Detect which cell encompasses the target text, then output its (x, y) center coordinate. 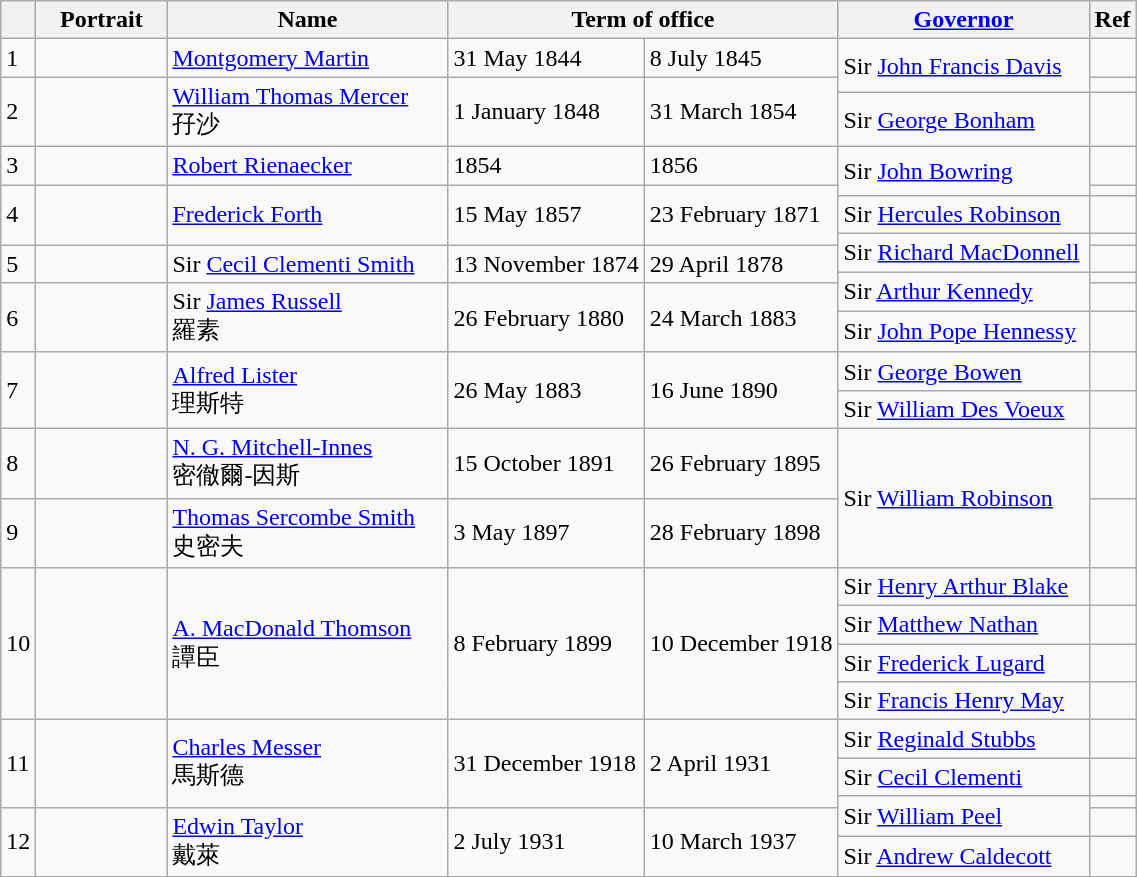
Thomas Sercombe Smith史密夫 (308, 533)
Sir William Robinson (964, 498)
12 (18, 842)
Sir William Des Voeux (964, 409)
1 (18, 58)
13 November 1874 (546, 264)
26 May 1883 (546, 390)
Sir Richard MacDonnell (964, 253)
Sir Frederick Lugard (964, 663)
Name (308, 20)
11 (18, 764)
10 December 1918 (741, 644)
28 February 1898 (741, 533)
Sir Reginald Stubbs (964, 739)
2 July 1931 (546, 842)
1856 (741, 165)
23 February 1871 (741, 214)
Alfred Lister理斯特 (308, 390)
Sir Hercules Robinson (964, 215)
7 (18, 390)
Governor (964, 20)
Sir James Russell羅素 (308, 318)
29 April 1878 (741, 264)
26 February 1880 (546, 318)
Ref (1112, 20)
Robert Rienaecker (308, 165)
24 March 1883 (741, 318)
Sir Matthew Nathan (964, 625)
Montgomery Martin (308, 58)
Sir George Bonham (964, 120)
Frederick Forth (308, 214)
10 March 1937 (741, 842)
Edwin Taylor戴萊 (308, 842)
Sir William Peel (964, 816)
10 (18, 644)
9 (18, 533)
15 October 1891 (546, 463)
3 (18, 165)
2 (18, 112)
2 April 1931 (741, 764)
A. MacDonald Thomson譚臣 (308, 644)
16 June 1890 (741, 390)
1 January 1848 (546, 112)
Term of office (643, 20)
Sir Arthur Kennedy (964, 292)
1854 (546, 165)
Sir Cecil Clementi (964, 777)
Sir John Francis Davis (964, 66)
8 July 1845 (741, 58)
Sir Andrew Caldecott (964, 856)
Portrait (102, 20)
Charles Messer馬斯德 (308, 764)
Sir John Pope Hennessy (964, 332)
6 (18, 318)
William Thomas Mercer孖沙 (308, 112)
31 March 1854 (741, 112)
Sir John Bowring (964, 170)
31 December 1918 (546, 764)
4 (18, 214)
26 February 1895 (741, 463)
Sir Cecil Clementi Smith (308, 264)
5 (18, 264)
Sir Francis Henry May (964, 701)
Sir George Bowen (964, 371)
Sir Henry Arthur Blake (964, 587)
8 February 1899 (546, 644)
31 May 1844 (546, 58)
8 (18, 463)
3 May 1897 (546, 533)
N. G. Mitchell-Innes密徹爾-因斯 (308, 463)
15 May 1857 (546, 214)
